Pinpoint the cell where the given text exists, returning its (x, y) midpoint coordinate. 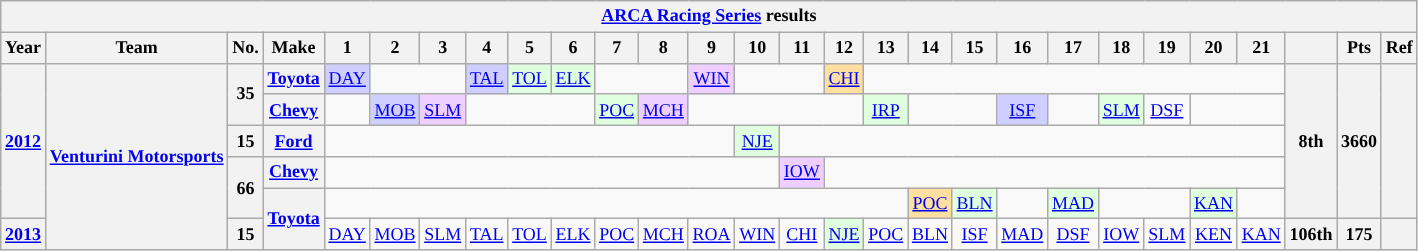
Ford (294, 140)
20 (1214, 48)
17 (1074, 48)
Team (136, 48)
6 (573, 48)
18 (1121, 48)
8th (1311, 141)
175 (1360, 234)
Venturini Motorsports (136, 156)
11 (802, 48)
No. (246, 48)
10 (758, 48)
21 (1261, 48)
ROA (712, 234)
ARCA Racing Series results (709, 16)
106th (1311, 234)
4 (487, 48)
2 (395, 48)
7 (617, 48)
3660 (1360, 141)
35 (246, 94)
Ref (1399, 48)
3 (443, 48)
2013 (24, 234)
16 (1022, 48)
2012 (24, 141)
Year (24, 48)
IRP (886, 110)
66 (246, 188)
8 (663, 48)
12 (844, 48)
Pts (1360, 48)
Make (294, 48)
13 (886, 48)
1 (347, 48)
9 (712, 48)
KEN (1214, 234)
14 (930, 48)
19 (1167, 48)
5 (530, 48)
